From the cell containing the given text, extract its center point as [X, Y] coordinate. 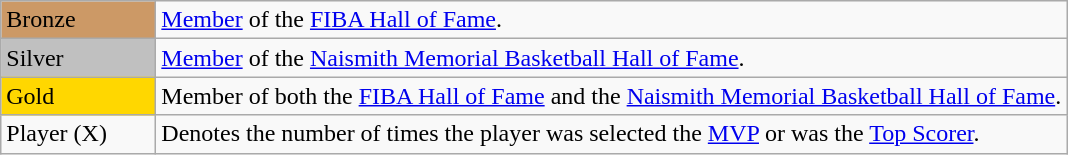
Player (X) [78, 134]
Member of both the FIBA Hall of Fame and the Naismith Memorial Basketball Hall of Fame. [612, 96]
Denotes the number of times the player was selected the MVP or was the Top Scorer. [612, 134]
Member of the Naismith Memorial Basketball Hall of Fame. [612, 58]
Gold [78, 96]
Member of the FIBA Hall of Fame. [612, 20]
Bronze [78, 20]
Silver [78, 58]
